Extract the (x, y) coordinate from the center of the cell holding the provided text.  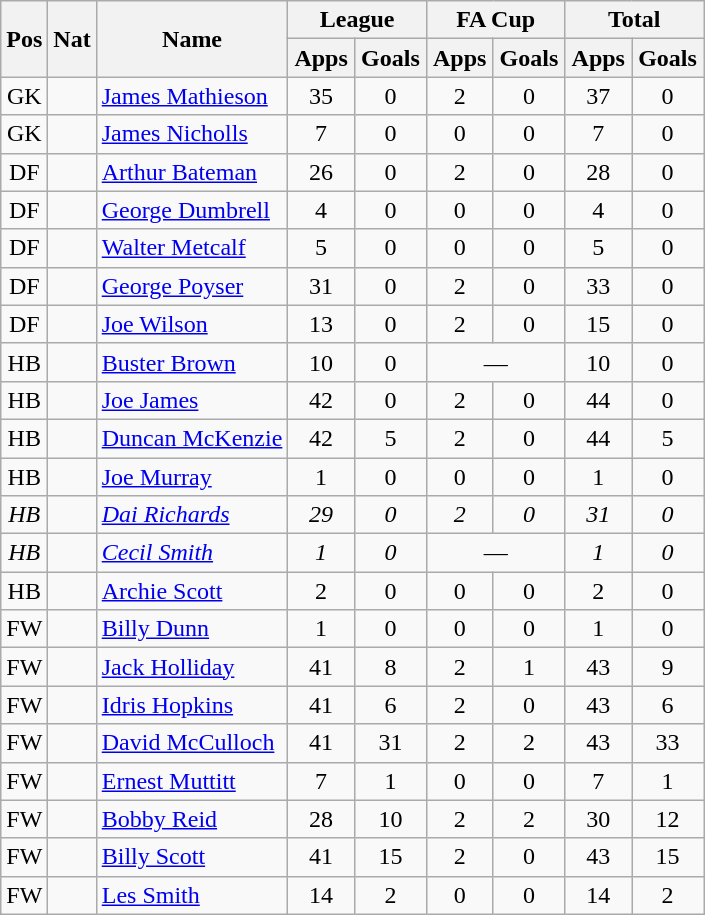
Joe Wilson (192, 324)
30 (598, 819)
12 (668, 819)
Billy Dunn (192, 629)
35 (322, 96)
Archie Scott (192, 591)
Name (192, 39)
David McCulloch (192, 743)
13 (322, 324)
Cecil Smith (192, 553)
9 (668, 667)
League (358, 20)
26 (322, 172)
James Nicholls (192, 134)
Ernest Muttitt (192, 781)
Les Smith (192, 895)
Pos (24, 39)
29 (322, 515)
Bobby Reid (192, 819)
Joe James (192, 400)
8 (390, 667)
Duncan McKenzie (192, 438)
FA Cup (496, 20)
James Mathieson (192, 96)
37 (598, 96)
Dai Richards (192, 515)
Billy Scott (192, 857)
Idris Hopkins (192, 705)
Walter Metcalf (192, 248)
Buster Brown (192, 362)
Jack Holliday (192, 667)
Nat (72, 39)
Total (634, 20)
George Poyser (192, 286)
George Dumbrell (192, 210)
Arthur Bateman (192, 172)
Joe Murray (192, 477)
